Determine the (X, Y) coordinate at the center of the cell enclosing the given text.  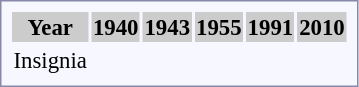
1940 (116, 27)
1943 (168, 27)
1991 (270, 27)
2010 (322, 27)
Year (50, 27)
1955 (220, 27)
Insignia (50, 60)
